Output the (X, Y) coordinate of the center of the cell containing the given text.  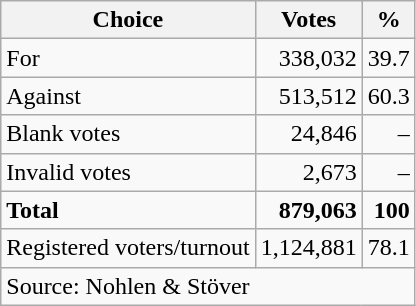
Invalid votes (128, 172)
Source: Nohlen & Stöver (208, 286)
Blank votes (128, 134)
Total (128, 210)
338,032 (308, 58)
Choice (128, 20)
Against (128, 96)
1,124,881 (308, 248)
2,673 (308, 172)
For (128, 58)
78.1 (388, 248)
879,063 (308, 210)
% (388, 20)
Votes (308, 20)
24,846 (308, 134)
Registered voters/turnout (128, 248)
39.7 (388, 58)
100 (388, 210)
60.3 (388, 96)
513,512 (308, 96)
